Output the [x, y] coordinate of the center of the cell containing the given text.  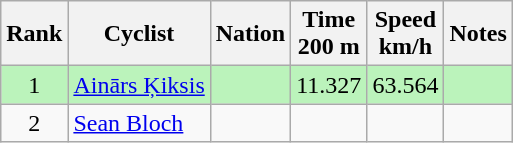
63.564 [406, 85]
Ainārs Ķiksis [139, 85]
Speedkm/h [406, 34]
11.327 [329, 85]
2 [34, 123]
Rank [34, 34]
Sean Bloch [139, 123]
Nation [250, 34]
1 [34, 85]
Time200 m [329, 34]
Notes [478, 34]
Cyclist [139, 34]
